Detect which cell encompasses the target text, then output its [x, y] center coordinate. 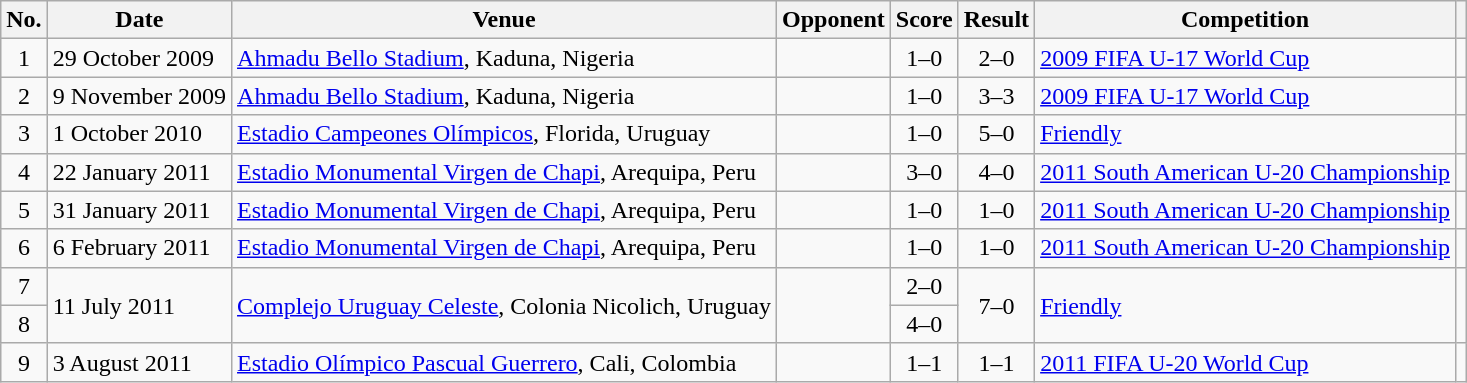
7–0 [996, 305]
Score [924, 20]
No. [24, 20]
6 February 2011 [139, 248]
29 October 2009 [139, 58]
Venue [504, 20]
Competition [1246, 20]
3–3 [996, 96]
9 [24, 362]
3 August 2011 [139, 362]
11 July 2011 [139, 305]
9 November 2009 [139, 96]
Estadio Olímpico Pascual Guerrero, Cali, Colombia [504, 362]
31 January 2011 [139, 210]
6 [24, 248]
3–0 [924, 172]
2011 FIFA U-20 World Cup [1246, 362]
Result [996, 20]
2 [24, 96]
Opponent [833, 20]
22 January 2011 [139, 172]
Estadio Campeones Olímpicos, Florida, Uruguay [504, 134]
Complejo Uruguay Celeste, Colonia Nicolich, Uruguay [504, 305]
1 October 2010 [139, 134]
7 [24, 286]
5 [24, 210]
3 [24, 134]
5–0 [996, 134]
8 [24, 324]
Date [139, 20]
1 [24, 58]
4 [24, 172]
